From the cell containing the given text, extract its center point as [x, y] coordinate. 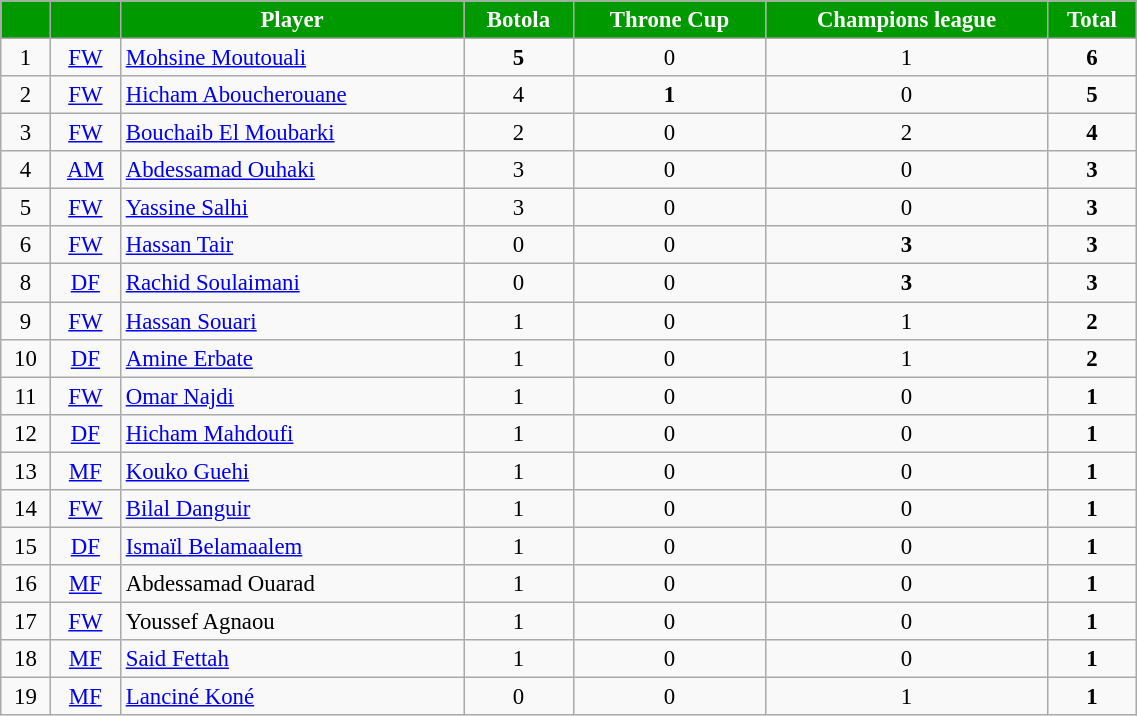
Amine Erbate [292, 358]
Abdessamad Ouarad [292, 584]
Kouko Guehi [292, 471]
Bouchaib El Moubarki [292, 133]
8 [26, 283]
Hassan Souari [292, 321]
Lanciné Koné [292, 697]
Rachid Soulaimani [292, 283]
Player [292, 20]
Abdessamad Ouhaki [292, 170]
Champions league [906, 20]
Throne Cup [670, 20]
13 [26, 471]
9 [26, 321]
12 [26, 433]
16 [26, 584]
15 [26, 546]
10 [26, 358]
14 [26, 509]
Omar Najdi [292, 396]
Hicham Mahdoufi [292, 433]
18 [26, 659]
Botola [519, 20]
Hicham Aboucherouane [292, 95]
Ismaïl Belamaalem [292, 546]
AM [85, 170]
11 [26, 396]
Said Fettah [292, 659]
Total [1092, 20]
Mohsine Moutouali [292, 58]
Yassine Salhi [292, 208]
Hassan Tair [292, 245]
17 [26, 621]
19 [26, 697]
Bilal Danguir [292, 509]
Youssef Agnaou [292, 621]
